Return the (x, y) coordinate for the center point of the cell that contains the specified text.  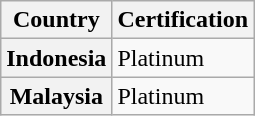
Certification (183, 20)
Indonesia (56, 58)
Country (56, 20)
Malaysia (56, 96)
